Locate the cell with the specified text and output its [X, Y] center coordinate. 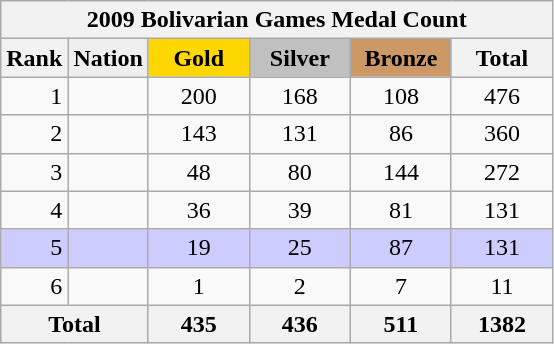
48 [198, 172]
4 [34, 210]
108 [400, 96]
Silver [300, 58]
1382 [502, 324]
87 [400, 248]
511 [400, 324]
7 [400, 286]
25 [300, 248]
144 [400, 172]
Bronze [400, 58]
435 [198, 324]
11 [502, 286]
80 [300, 172]
436 [300, 324]
3 [34, 172]
476 [502, 96]
Nation [108, 58]
272 [502, 172]
81 [400, 210]
19 [198, 248]
360 [502, 134]
86 [400, 134]
6 [34, 286]
143 [198, 134]
2009 Bolivarian Games Medal Count [277, 20]
39 [300, 210]
200 [198, 96]
Rank [34, 58]
Gold [198, 58]
5 [34, 248]
36 [198, 210]
168 [300, 96]
